Provide the [x, y] coordinate of the cell's center where the given text is located.  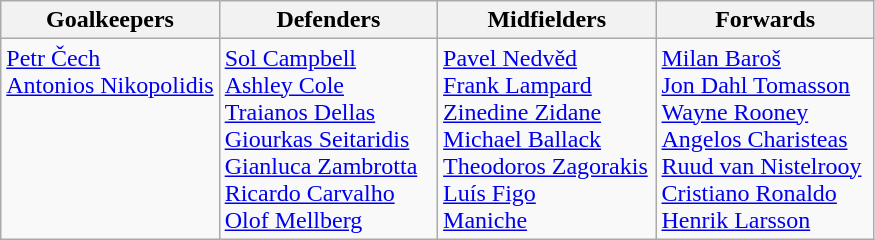
Defenders [328, 20]
Petr Čech Antonios Nikopolidis [110, 139]
Midfielders [547, 20]
Goalkeepers [110, 20]
Sol Campbell Ashley Cole Traianos Dellas Giourkas Seitaridis Gianluca Zambrotta Ricardo Carvalho Olof Mellberg [328, 139]
Forwards [765, 20]
Milan Baroš Jon Dahl Tomasson Wayne Rooney Angelos Charisteas Ruud van Nistelrooy Cristiano Ronaldo Henrik Larsson [765, 139]
Pavel Nedvěd Frank Lampard Zinedine Zidane Michael Ballack Theodoros Zagorakis Luís Figo Maniche [547, 139]
